Provide the (X, Y) coordinate of the cell's center where the given text is located.  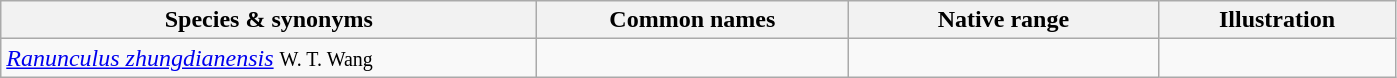
Native range (1004, 20)
Common names (692, 20)
Illustration (1277, 20)
Species & synonyms (269, 20)
Ranunculus zhungdianensis W. T. Wang (269, 58)
